Capture the cell that displays the provided text and extract its (x, y) central coordinate. 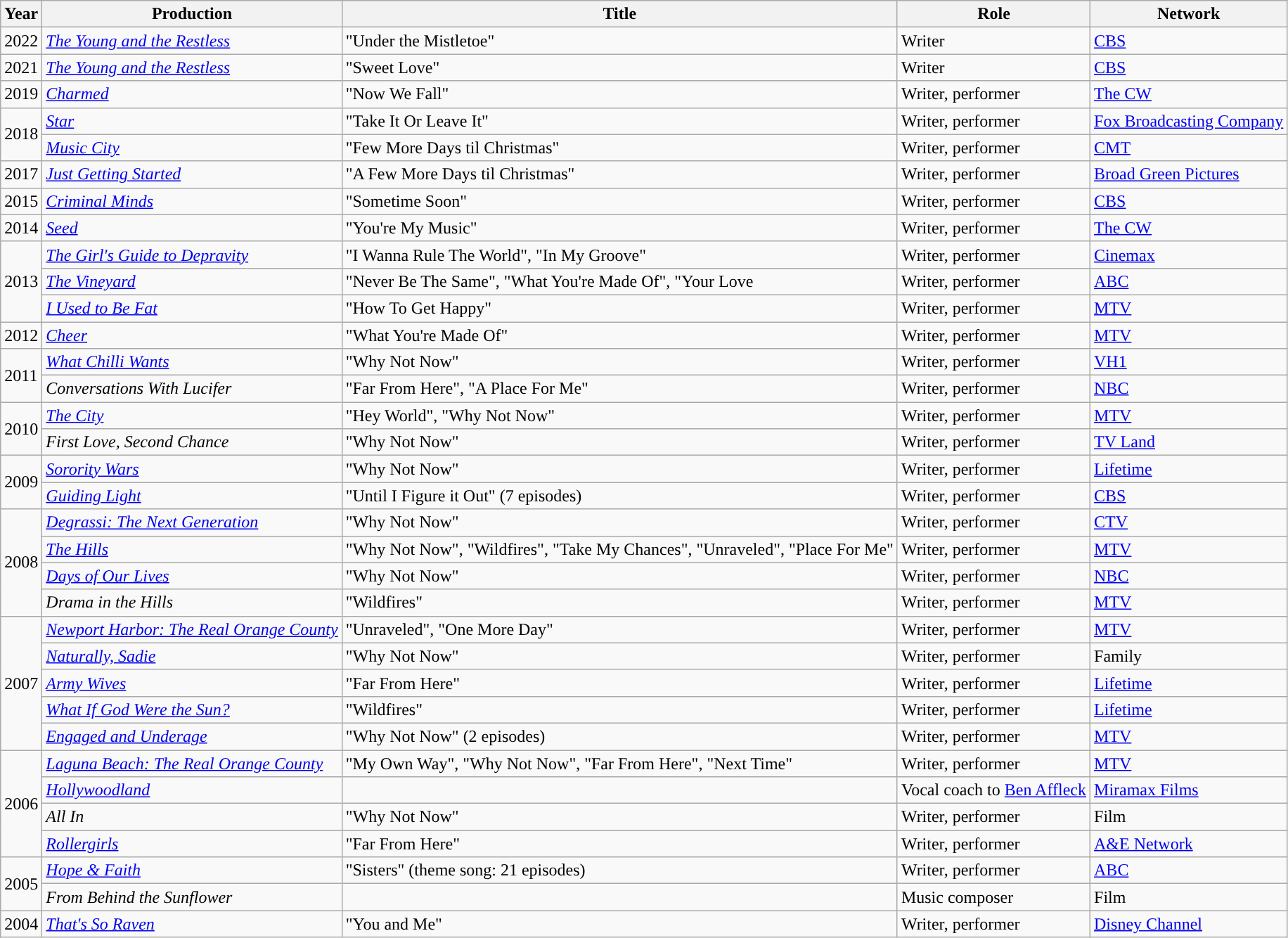
2004 (21, 924)
"Far From Here", "A Place For Me" (619, 389)
2007 (21, 683)
2008 (21, 563)
The Vineyard (192, 281)
Criminal Minds (192, 201)
"Until I Figure it Out" (7 episodes) (619, 496)
2017 (21, 174)
Days of Our Lives (192, 576)
2018 (21, 134)
2021 (21, 68)
CTV (1189, 522)
2011 (21, 375)
2015 (21, 201)
"Sometime Soon" (619, 201)
Degrassi: The Next Generation (192, 522)
2005 (21, 884)
All In (192, 817)
2019 (21, 94)
Newport Harbor: The Real Orange County (192, 629)
Production (192, 14)
"How To Get Happy" (619, 308)
Broad Green Pictures (1189, 174)
"Hey World", "Why Not Now" (619, 416)
Charmed (192, 94)
"Take It Or Leave It" (619, 121)
Disney Channel (1189, 924)
"Never Be The Same", "What You're Made Of", "Your Love (619, 281)
"Why Not Now", "Wildfires", "Take My Chances", "Unraveled", "Place For Me" (619, 549)
CMT (1189, 148)
Music City (192, 148)
The Hills (192, 549)
Rollergirls (192, 844)
"Unraveled", "One More Day" (619, 629)
"Sisters" (theme song: 21 episodes) (619, 870)
Network (1189, 14)
Drama in the Hills (192, 603)
2009 (21, 482)
"Under the Mistletoe" (619, 41)
The Girl's Guide to Depravity (192, 255)
"My Own Way", "Why Not Now", "Far From Here", "Next Time" (619, 763)
Year (21, 14)
Cinemax (1189, 255)
Sorority Wars (192, 469)
Music composer (993, 897)
I Used to Be Fat (192, 308)
2012 (21, 335)
Hope & Faith (192, 870)
TV Land (1189, 442)
"A Few More Days til Christmas" (619, 174)
VH1 (1189, 362)
2014 (21, 228)
Guiding Light (192, 496)
Naturally, Sadie (192, 656)
What Chilli Wants (192, 362)
"What You're Made Of" (619, 335)
Cheer (192, 335)
The City (192, 416)
Seed (192, 228)
"Now We Fall" (619, 94)
Family (1189, 656)
Fox Broadcasting Company (1189, 121)
First Love, Second Chance (192, 442)
"You and Me" (619, 924)
Hollywoodland (192, 790)
Laguna Beach: The Real Orange County (192, 763)
2022 (21, 41)
What If God Were the Sun? (192, 709)
That's So Raven (192, 924)
2013 (21, 281)
Vocal coach to Ben Affleck (993, 790)
"Why Not Now" (2 episodes) (619, 736)
Title (619, 14)
Engaged and Underage (192, 736)
2010 (21, 429)
2006 (21, 803)
"Few More Days til Christmas" (619, 148)
From Behind the Sunflower (192, 897)
Role (993, 14)
Conversations With Lucifer (192, 389)
Star (192, 121)
Miramax Films (1189, 790)
"You're My Music" (619, 228)
Just Getting Started (192, 174)
"Sweet Love" (619, 68)
"I Wanna Rule The World", "In My Groove" (619, 255)
Army Wives (192, 683)
A&E Network (1189, 844)
